Return (X, Y) of the center of cell containing provided text 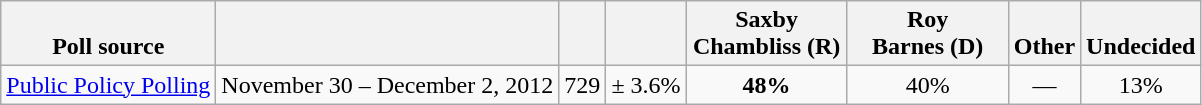
± 3.6% (646, 85)
RoyBarnes (D) (928, 34)
Public Policy Polling (108, 85)
48% (766, 85)
— (1044, 85)
SaxbyChambliss (R) (766, 34)
729 (582, 85)
40% (928, 85)
Other (1044, 34)
Undecided (1141, 34)
November 30 – December 2, 2012 (388, 85)
13% (1141, 85)
Poll source (108, 34)
